Search for the cell housing the specified text and yield its (X, Y) center coordinate. 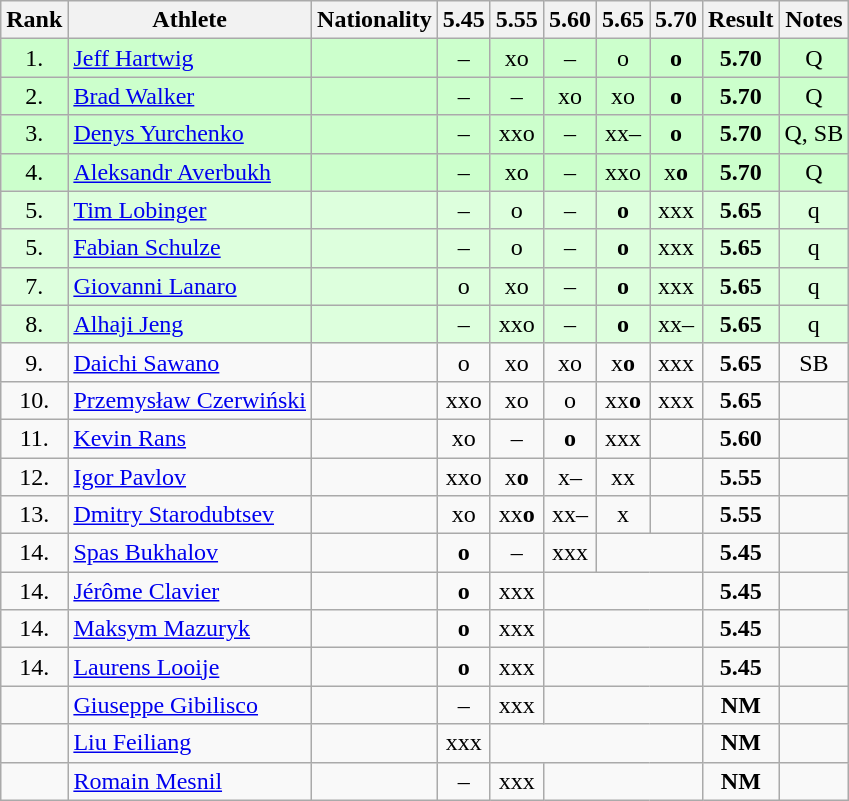
9. (34, 362)
4. (34, 172)
Aleksandr Averbukh (190, 172)
Giovanni Lanaro (190, 286)
Tim Lobinger (190, 210)
Daichi Sawano (190, 362)
1. (34, 58)
Rank (34, 20)
Romain Mesnil (190, 781)
12. (34, 477)
8. (34, 324)
13. (34, 515)
Athlete (190, 20)
Brad Walker (190, 96)
Liu Feiliang (190, 743)
SB (814, 362)
3. (34, 134)
Q, SB (814, 134)
Giuseppe Gibilisco (190, 705)
Dmitry Starodubtsev (190, 515)
Kevin Rans (190, 438)
7. (34, 286)
2. (34, 96)
Przemysław Czerwiński (190, 400)
Spas Bukhalov (190, 553)
Alhaji Jeng (190, 324)
Fabian Schulze (190, 248)
Nationality (375, 20)
Jérôme Clavier (190, 591)
Jeff Hartwig (190, 58)
Laurens Looije (190, 667)
x (622, 515)
Denys Yurchenko (190, 134)
Igor Pavlov (190, 477)
Notes (814, 20)
Result (741, 20)
10. (34, 400)
x– (570, 477)
Maksym Mazuryk (190, 629)
11. (34, 438)
xx (622, 477)
